From the cell containing the given text, extract its center point as (x, y) coordinate. 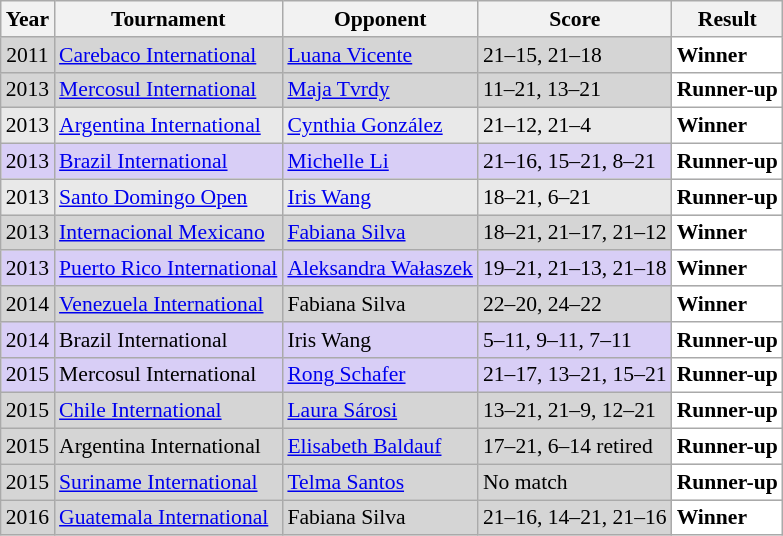
13–21, 21–9, 12–21 (575, 411)
Tournament (168, 19)
19–21, 21–13, 21–18 (575, 269)
Elisabeth Baldauf (380, 447)
18–21, 6–21 (575, 197)
Aleksandra Wałaszek (380, 269)
Venezuela International (168, 304)
2011 (28, 55)
Puerto Rico International (168, 269)
2016 (28, 518)
Internacional Mexicano (168, 233)
21–16, 15–21, 8–21 (575, 162)
Cynthia González (380, 126)
Year (28, 19)
17–21, 6–14 retired (575, 447)
Result (728, 19)
Guatemala International (168, 518)
Opponent (380, 19)
11–21, 13–21 (575, 90)
Rong Schafer (380, 375)
21–15, 21–18 (575, 55)
22–20, 24–22 (575, 304)
5–11, 9–11, 7–11 (575, 340)
Santo Domingo Open (168, 197)
Laura Sárosi (380, 411)
Luana Vicente (380, 55)
Carebaco International (168, 55)
No match (575, 482)
Score (575, 19)
Telma Santos (380, 482)
Michelle Li (380, 162)
Suriname International (168, 482)
Chile International (168, 411)
Maja Tvrdy (380, 90)
21–16, 14–21, 21–16 (575, 518)
18–21, 21–17, 21–12 (575, 233)
21–12, 21–4 (575, 126)
21–17, 13–21, 15–21 (575, 375)
